Return (X, Y) of the center of cell containing provided text 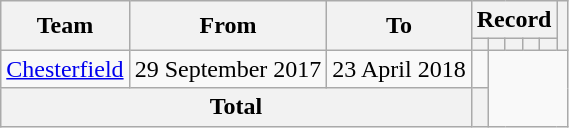
From (228, 26)
23 April 2018 (399, 69)
Team (65, 26)
29 September 2017 (228, 69)
To (399, 26)
Chesterfield (65, 69)
Record (514, 20)
Total (236, 107)
